Pinpoint the cell where the given text exists, returning its (x, y) midpoint coordinate. 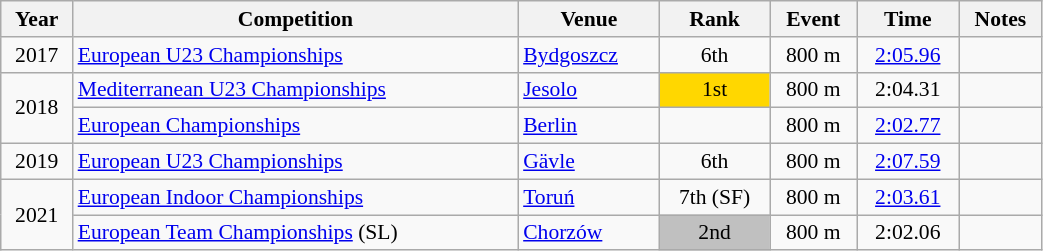
2:02.77 (908, 126)
Notes (1000, 19)
2:05.96 (908, 55)
2021 (37, 214)
2nd (715, 233)
Rank (715, 19)
Jesolo (588, 90)
Venue (588, 19)
European Championships (296, 126)
Toruń (588, 197)
Gävle (588, 162)
European Indoor Championships (296, 197)
2019 (37, 162)
Time (908, 19)
1st (715, 90)
Competition (296, 19)
Bydgoszcz (588, 55)
2:07.59 (908, 162)
Berlin (588, 126)
2:03.61 (908, 197)
2018 (37, 108)
Mediterranean U23 Championships (296, 90)
7th (SF) (715, 197)
2:04.31 (908, 90)
Chorzów (588, 233)
2017 (37, 55)
Year (37, 19)
European Team Championships (SL) (296, 233)
Event (814, 19)
2:02.06 (908, 233)
